Find where the given text appears and provide that cell's center as (X, Y) coordinate. 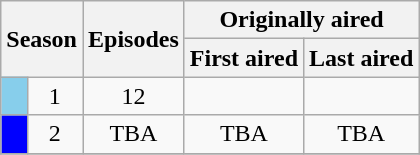
2 (54, 134)
Episodes (133, 39)
First aired (244, 58)
Originally aired (302, 20)
1 (54, 96)
Season (42, 39)
12 (133, 96)
Last aired (362, 58)
